Find where the given text appears and provide that cell's center as [x, y] coordinate. 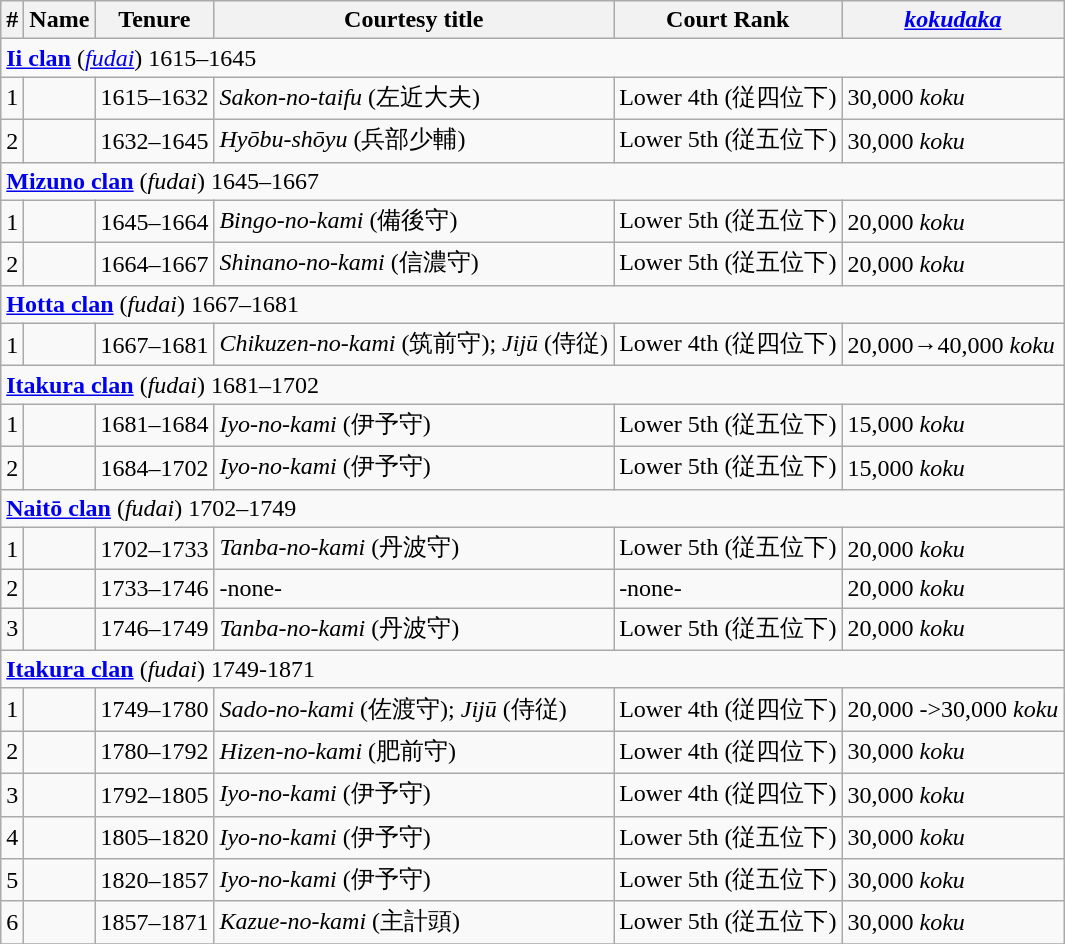
1746–1749 [154, 630]
1733–1746 [154, 589]
1632–1645 [154, 140]
1645–1664 [154, 222]
1805–1820 [154, 838]
Mizuno clan (fudai) 1645–1667 [532, 181]
Sado-no-kami (佐渡守); Jijū (侍従) [414, 710]
20,000 ->30,000 koku [953, 710]
Shinano-no-kami (信濃守) [414, 264]
1702–1733 [154, 548]
Chikuzen-no-kami (筑前守); Jijū (侍従) [414, 344]
Name [60, 20]
kokudaka [953, 20]
1857–1871 [154, 922]
Hotta clan (fudai) 1667–1681 [532, 304]
1792–1805 [154, 794]
5 [12, 880]
1749–1780 [154, 710]
1684–1702 [154, 468]
Tenure [154, 20]
Courtesy title [414, 20]
Hizen-no-kami (肥前守) [414, 752]
Hyōbu-shōyu (兵部少輔) [414, 140]
Itakura clan (fudai) 1749-1871 [532, 669]
1780–1792 [154, 752]
Kazue-no-kami (主計頭) [414, 922]
1667–1681 [154, 344]
4 [12, 838]
Court Rank [728, 20]
1664–1667 [154, 264]
1820–1857 [154, 880]
Sakon-no-taifu (左近大夫) [414, 98]
20,000→40,000 koku [953, 344]
Ii clan (fudai) 1615–1645 [532, 58]
Naitō clan (fudai) 1702–1749 [532, 508]
6 [12, 922]
1681–1684 [154, 426]
Bingo-no-kami (備後守) [414, 222]
Itakura clan (fudai) 1681–1702 [532, 385]
# [12, 20]
1615–1632 [154, 98]
